Return the (X, Y) coordinate for the center point of the cell that contains the specified text.  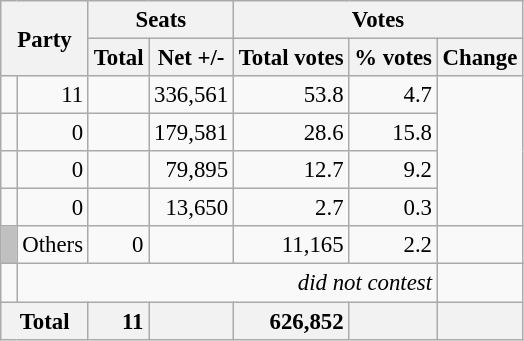
Party (45, 38)
Votes (378, 20)
11,165 (290, 245)
179,581 (192, 133)
79,895 (192, 170)
53.8 (290, 95)
% votes (393, 58)
0.3 (393, 208)
Net +/- (192, 58)
Total votes (290, 58)
Change (480, 58)
4.7 (393, 95)
12.7 (290, 170)
2.7 (290, 208)
did not contest (227, 283)
28.6 (290, 133)
9.2 (393, 170)
Others (52, 245)
15.8 (393, 133)
13,650 (192, 208)
626,852 (290, 321)
Seats (160, 20)
2.2 (393, 245)
336,561 (192, 95)
